Locate the cell with the specified text and output its (x, y) center coordinate. 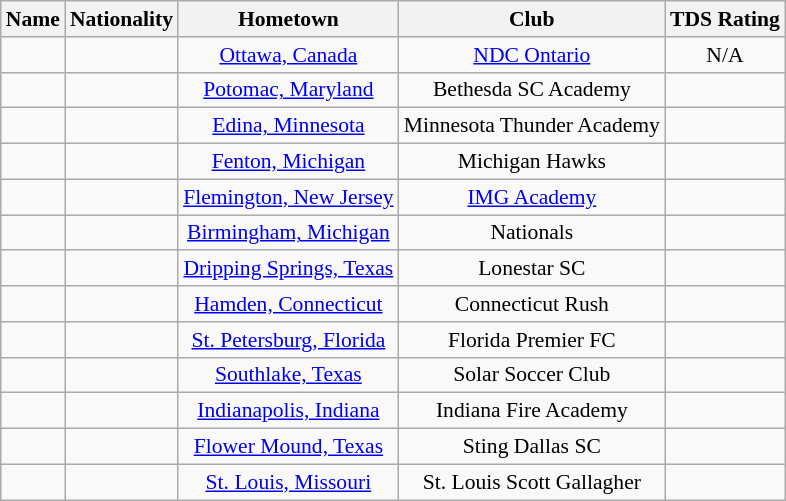
Michigan Hawks (532, 162)
Sting Dallas SC (532, 447)
Minnesota Thunder Academy (532, 126)
St. Louis Scott Gallagher (532, 482)
Bethesda SC Academy (532, 90)
St. Petersburg, Florida (288, 340)
Edina, Minnesota (288, 126)
N/A (725, 55)
Fenton, Michigan (288, 162)
Ottawa, Canada (288, 55)
Flemington, New Jersey (288, 197)
Birmingham, Michigan (288, 233)
IMG Academy (532, 197)
Florida Premier FC (532, 340)
Hamden, Connecticut (288, 304)
Indianapolis, Indiana (288, 411)
Name (33, 19)
Southlake, Texas (288, 375)
Solar Soccer Club (532, 375)
Flower Mound, Texas (288, 447)
Dripping Springs, Texas (288, 269)
Connecticut Rush (532, 304)
Hometown (288, 19)
TDS Rating (725, 19)
Potomac, Maryland (288, 90)
Indiana Fire Academy (532, 411)
Club (532, 19)
Nationals (532, 233)
NDC Ontario (532, 55)
Nationality (122, 19)
Lonestar SC (532, 269)
St. Louis, Missouri (288, 482)
